Pinpoint the cell where the given text exists, returning its [X, Y] midpoint coordinate. 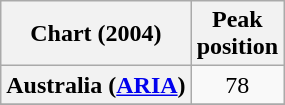
78 [237, 85]
Australia (ARIA) [96, 85]
Chart (2004) [96, 34]
Peakposition [237, 34]
